From the cell containing the given text, extract its center point as (X, Y) coordinate. 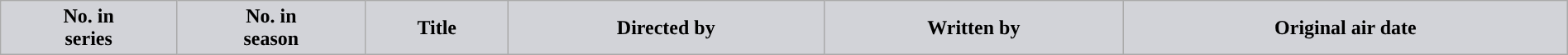
Written by (973, 28)
Directed by (666, 28)
Title (437, 28)
No. in season (271, 28)
Original air date (1345, 28)
No. in series (89, 28)
